Output the (X, Y) coordinate of the center of the cell containing the given text.  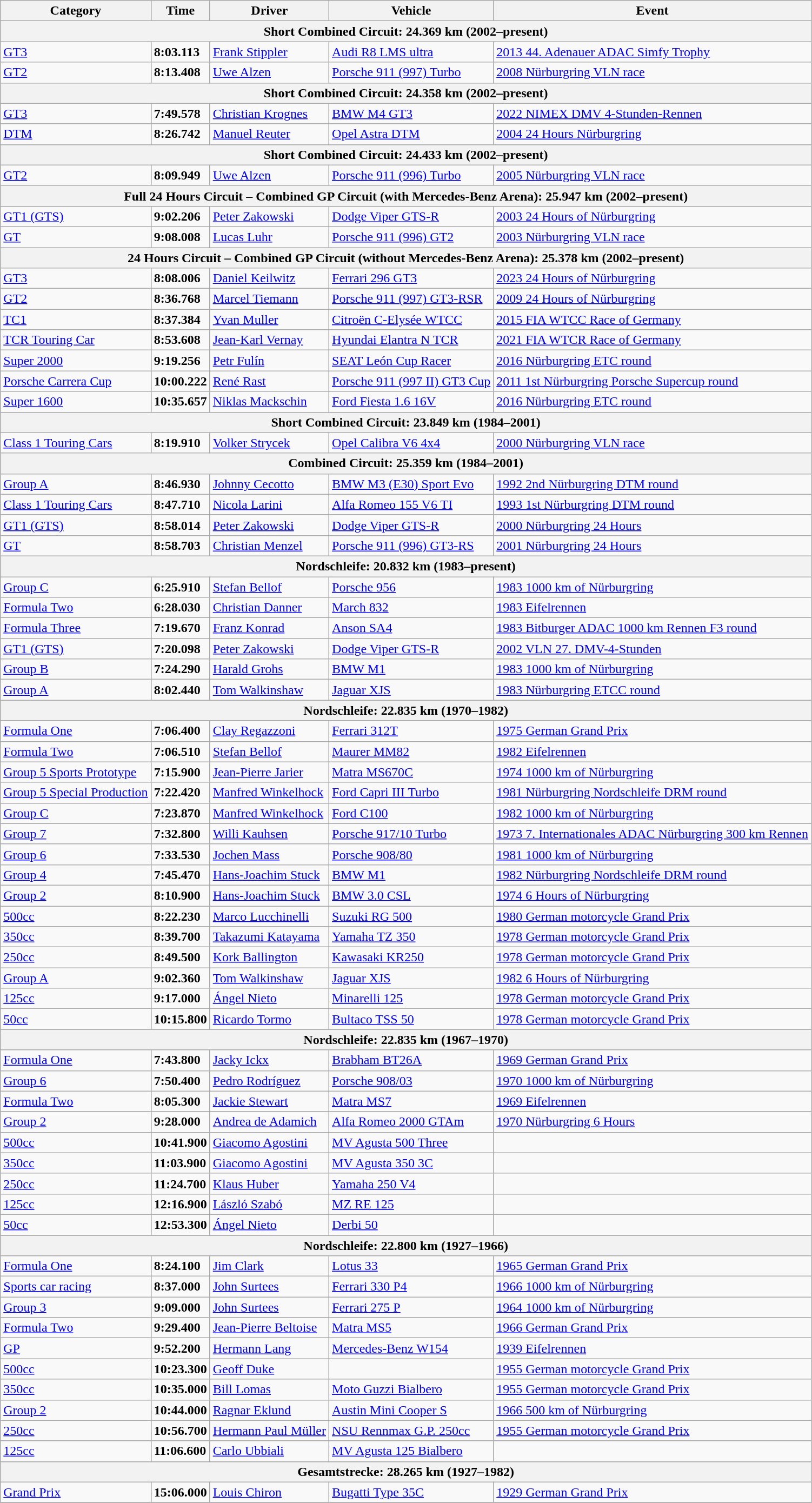
1929 German Grand Prix (653, 1492)
Jean-Pierre Jarier (269, 772)
2011 1st Nürburgring Porsche Supercup round (653, 381)
1982 6 Hours of Nürburgring (653, 978)
Matra MS7 (411, 1101)
8:37.000 (181, 1287)
Matra MS5 (411, 1328)
Moto Guzzi Bialbero (411, 1389)
BMW M3 (E30) Sport Evo (411, 484)
24 Hours Circuit – Combined GP Circuit (without Mercedes-Benz Arena): 25.378 km (2002–present) (406, 258)
2003 Nürburgring VLN race (653, 237)
Audi R8 LMS ultra (411, 52)
Porsche 956 (411, 587)
Vehicle (411, 11)
2013 44. Adenauer ADAC Simfy Trophy (653, 52)
Carlo Ubbiali (269, 1451)
9:08.008 (181, 237)
Jochen Mass (269, 854)
Jean-Karl Vernay (269, 340)
9:02.206 (181, 216)
1992 2nd Nürburgring DTM round (653, 484)
Porsche 911 (997) GT3-RSR (411, 299)
8:24.100 (181, 1266)
10:23.300 (181, 1369)
Group 5 Sports Prototype (76, 772)
Combined Circuit: 25.359 km (1984–2001) (406, 463)
Jim Clark (269, 1266)
2021 FIA WTCR Race of Germany (653, 340)
8:37.384 (181, 320)
Lucas Luhr (269, 237)
Klaus Huber (269, 1183)
7:49.578 (181, 114)
8:22.230 (181, 916)
Hermann Paul Müller (269, 1431)
7:06.510 (181, 751)
Group 7 (76, 834)
Christian Krognes (269, 114)
1982 Nürburgring Nordschleife DRM round (653, 875)
Opel Astra DTM (411, 134)
Full 24 Hours Circuit – Combined GP Circuit (with Mercedes-Benz Arena): 25.947 km (2002–present) (406, 196)
10:44.000 (181, 1410)
Hyundai Elantra N TCR (411, 340)
TCR Touring Car (76, 340)
Niklas Mackschin (269, 402)
Formula Three (76, 628)
2000 Nürburgring 24 Hours (653, 525)
Event (653, 11)
Geoff Duke (269, 1369)
Jacky Ickx (269, 1060)
Nordschleife: 22.800 km (1927–1966) (406, 1245)
1965 German Grand Prix (653, 1266)
1983 Nürburgring ETCC round (653, 690)
Christian Menzel (269, 546)
1970 1000 km of Nürburgring (653, 1081)
Short Combined Circuit: 24.433 km (2002–present) (406, 155)
7:45.470 (181, 875)
Manuel Reuter (269, 134)
René Rast (269, 381)
2002 VLN 27. DMV-4-Stunden (653, 649)
1993 1st Nürburgring DTM round (653, 504)
1966 German Grand Prix (653, 1328)
Ferrari 312T (411, 731)
1981 Nürburgring Nordschleife DRM round (653, 793)
Harald Grohs (269, 669)
Citroën C-Elysée WTCC (411, 320)
MV Agusta 125 Bialbero (411, 1451)
Lotus 33 (411, 1266)
11:06.600 (181, 1451)
MV Agusta 500 Three (411, 1142)
1966 500 km of Nürburgring (653, 1410)
SEAT León Cup Racer (411, 361)
Ferrari 330 P4 (411, 1287)
Frank Stippler (269, 52)
7:19.670 (181, 628)
8:58.014 (181, 525)
2008 Nürburgring VLN race (653, 72)
2023 24 Hours of Nürburgring (653, 278)
Suzuki RG 500 (411, 916)
Group 3 (76, 1307)
Gesamtstrecke: 28.265 km (1927–1982) (406, 1472)
1973 7. Internationales ADAC Nürburgring 300 km Rennen (653, 834)
Marco Lucchinelli (269, 916)
Ford C100 (411, 813)
9:02.360 (181, 978)
Minarelli 125 (411, 999)
Short Combined Circuit: 24.369 km (2002–present) (406, 31)
Nordschleife: 20.832 km (1983–present) (406, 566)
Porsche 917/10 Turbo (411, 834)
8:05.300 (181, 1101)
12:53.300 (181, 1225)
Matra MS670C (411, 772)
1970 Nürburgring 6 Hours (653, 1122)
8:53.608 (181, 340)
7:24.290 (181, 669)
1969 Eifelrennen (653, 1101)
7:23.870 (181, 813)
Bultaco TSS 50 (411, 1019)
Porsche 908/80 (411, 854)
Category (76, 11)
9:19.256 (181, 361)
1982 1000 km of Nürburgring (653, 813)
Louis Chiron (269, 1492)
1983 Eifelrennen (653, 608)
Time (181, 11)
2004 24 Hours Nürburgring (653, 134)
Ford Capri III Turbo (411, 793)
MV Agusta 350 3C (411, 1163)
15:06.000 (181, 1492)
6:28.030 (181, 608)
Driver (269, 11)
6:25.910 (181, 587)
7:50.400 (181, 1081)
Super 2000 (76, 361)
9:29.400 (181, 1328)
7:33.530 (181, 854)
Porsche Carrera Cup (76, 381)
Ricardo Tormo (269, 1019)
TC1 (76, 320)
Franz Konrad (269, 628)
Takazumi Katayama (269, 937)
Sports car racing (76, 1287)
Volker Strycek (269, 443)
Opel Calibra V6 4x4 (411, 443)
1964 1000 km of Nürburgring (653, 1307)
8:10.900 (181, 895)
Petr Fulín (269, 361)
Short Combined Circuit: 23.849 km (1984–2001) (406, 422)
1975 German Grand Prix (653, 731)
Hermann Lang (269, 1348)
Porsche 911 (996) GT2 (411, 237)
2000 Nürburgring VLN race (653, 443)
Daniel Keilwitz (269, 278)
Bill Lomas (269, 1389)
10:15.800 (181, 1019)
9:52.200 (181, 1348)
Yamaha 250 V4 (411, 1183)
8:39.700 (181, 937)
Anson SA4 (411, 628)
Super 1600 (76, 402)
1974 6 Hours of Nürburgring (653, 895)
Jean-Pierre Beltoise (269, 1328)
László Szabó (269, 1204)
2005 Nürburgring VLN race (653, 175)
10:35.657 (181, 402)
8:02.440 (181, 690)
Porsche 911 (997 II) GT3 Cup (411, 381)
Kawasaki KR250 (411, 957)
8:36.768 (181, 299)
GP (76, 1348)
1980 German motorcycle Grand Prix (653, 916)
8:46.930 (181, 484)
10:00.222 (181, 381)
March 832 (411, 608)
10:56.700 (181, 1431)
8:49.500 (181, 957)
Nicola Larini (269, 504)
Marcel Tiemann (269, 299)
1982 Eifelrennen (653, 751)
1966 1000 km of Nürburgring (653, 1287)
Group 5 Special Production (76, 793)
1983 Bitburger ADAC 1000 km Rennen F3 round (653, 628)
8:19.910 (181, 443)
9:09.000 (181, 1307)
BMW 3.0 CSL (411, 895)
Mercedes-Benz W154 (411, 1348)
Bugatti Type 35C (411, 1492)
12:16.900 (181, 1204)
7:20.098 (181, 649)
7:22.420 (181, 793)
Christian Danner (269, 608)
Ferrari 275 P (411, 1307)
1939 Eifelrennen (653, 1348)
Ragnar Eklund (269, 1410)
2009 24 Hours of Nürburgring (653, 299)
Yamaha TZ 350 (411, 937)
NSU Rennmax G.P. 250cc (411, 1431)
Group 4 (76, 875)
10:41.900 (181, 1142)
MZ RE 125 (411, 1204)
7:43.800 (181, 1060)
Short Combined Circuit: 24.358 km (2002–present) (406, 93)
Andrea de Adamich (269, 1122)
1981 1000 km of Nürburgring (653, 854)
8:26.742 (181, 134)
Nordschleife: 22.835 km (1967–1970) (406, 1040)
Alfa Romeo 2000 GTAm (411, 1122)
Clay Regazzoni (269, 731)
8:13.408 (181, 72)
Maurer MM82 (411, 751)
2015 FIA WTCC Race of Germany (653, 320)
2003 24 Hours of Nürburgring (653, 216)
Porsche 911 (996) Turbo (411, 175)
Porsche 908/03 (411, 1081)
8:03.113 (181, 52)
Yvan Muller (269, 320)
Group B (76, 669)
7:32.800 (181, 834)
11:24.700 (181, 1183)
Jackie Stewart (269, 1101)
Porsche 911 (996) GT3-RS (411, 546)
9:17.000 (181, 999)
Willi Kauhsen (269, 834)
8:09.949 (181, 175)
8:58.703 (181, 546)
DTM (76, 134)
2022 NIMEX DMV 4-Stunden-Rennen (653, 114)
BMW M4 GT3 (411, 114)
Derbi 50 (411, 1225)
Pedro Rodríguez (269, 1081)
11:03.900 (181, 1163)
10:35.000 (181, 1389)
1969 German Grand Prix (653, 1060)
Porsche 911 (997) Turbo (411, 72)
7:15.900 (181, 772)
9:28.000 (181, 1122)
Kork Ballington (269, 957)
Brabham BT26A (411, 1060)
Ford Fiesta 1.6 16V (411, 402)
Ferrari 296 GT3 (411, 278)
2001 Nürburgring 24 Hours (653, 546)
8:47.710 (181, 504)
Grand Prix (76, 1492)
Johnny Cecotto (269, 484)
Nordschleife: 22.835 km (1970–1982) (406, 710)
1974 1000 km of Nürburgring (653, 772)
7:06.400 (181, 731)
Austin Mini Cooper S (411, 1410)
8:08.006 (181, 278)
Alfa Romeo 155 V6 TI (411, 504)
